Pinpoint the cell where the given text exists, returning its (x, y) midpoint coordinate. 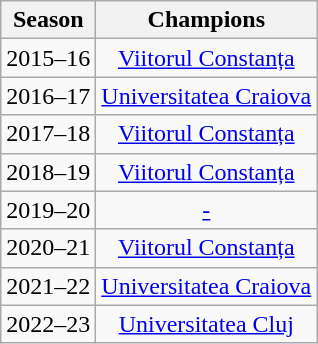
2021–22 (48, 286)
2016–17 (48, 96)
2022–23 (48, 324)
2020–21 (48, 248)
2017–18 (48, 134)
Champions (206, 20)
2018–19 (48, 172)
Universitatea Cluj (206, 324)
Season (48, 20)
2015–16 (48, 58)
- (206, 210)
2019–20 (48, 210)
